Pinpoint the cell where the given text exists, returning its (X, Y) midpoint coordinate. 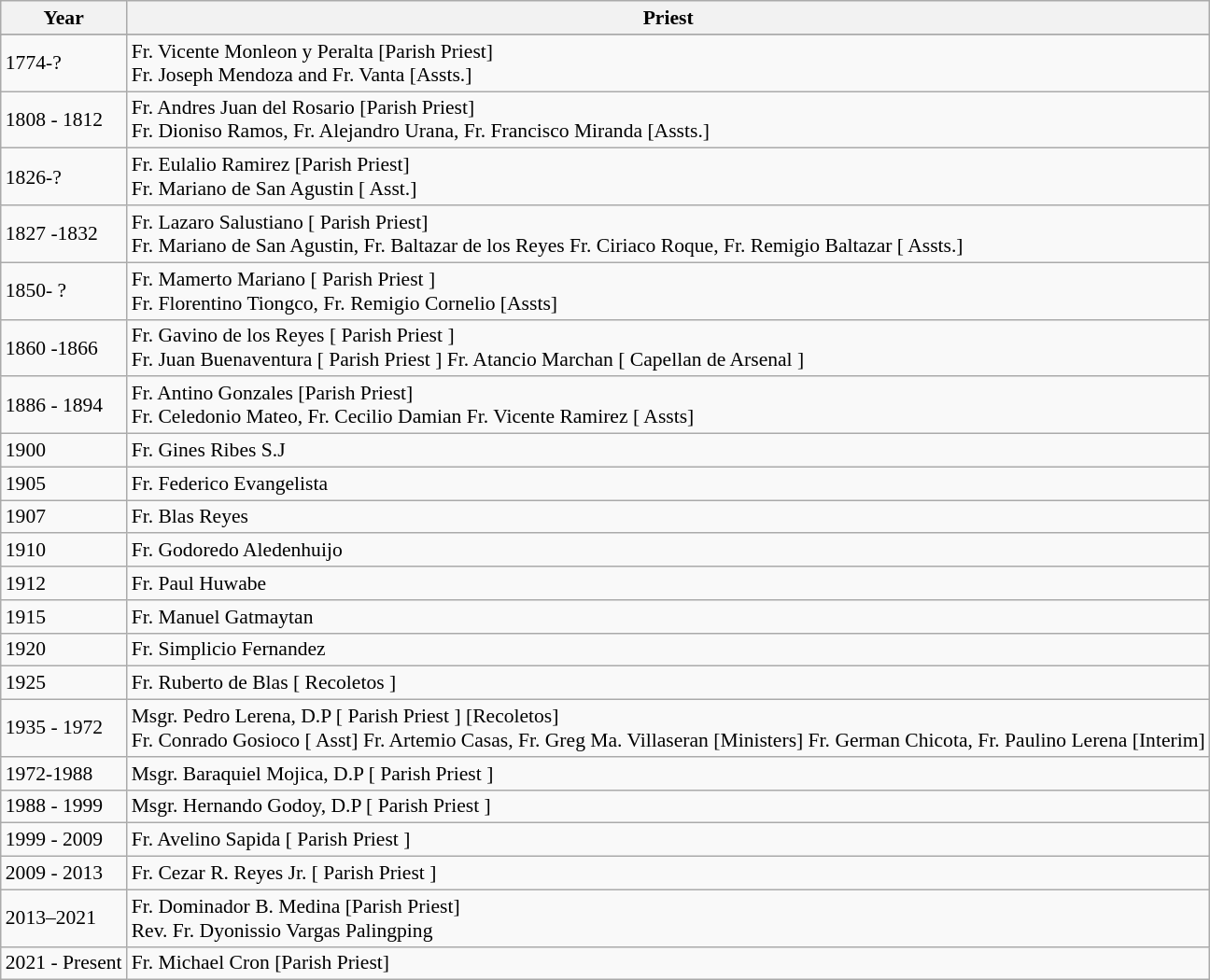
1935 - 1972 (63, 728)
Msgr. Hernando Godoy, D.P [ Parish Priest ] (668, 806)
2021 - Present (63, 963)
Fr. Dominador B. Medina [Parish Priest]Rev. Fr. Dyonissio Vargas Palingping (668, 918)
Msgr. Baraquiel Mojica, D.P [ Parish Priest ] (668, 774)
1999 - 2009 (63, 840)
1920 (63, 650)
Fr. Paul Huwabe (668, 583)
2009 - 2013 (63, 874)
1915 (63, 617)
1774-? (63, 63)
Priest (668, 18)
Fr. Avelino Sapida [ Parish Priest ] (668, 840)
1907 (63, 517)
1912 (63, 583)
1850- ? (63, 291)
1827 -1832 (63, 233)
Fr. Gavino de los Reyes [ Parish Priest ]Fr. Juan Buenaventura [ Parish Priest ] Fr. Atancio Marchan [ Capellan de Arsenal ] (668, 347)
1826-? (63, 177)
Fr. Godoredo Aledenhuijo (668, 551)
1925 (63, 683)
Fr. Lazaro Salustiano [ Parish Priest]Fr. Mariano de San Agustin, Fr. Baltazar de los Reyes Fr. Ciriaco Roque, Fr. Remigio Baltazar [ Assts.] (668, 233)
Fr. Simplicio Fernandez (668, 650)
2013–2021 (63, 918)
Fr. Michael Cron [Parish Priest] (668, 963)
Fr. Vicente Monleon y Peralta [Parish Priest]Fr. Joseph Mendoza and Fr. Vanta [Assts.] (668, 63)
Fr. Cezar R. Reyes Jr. [ Parish Priest ] (668, 874)
Year (63, 18)
Fr. Eulalio Ramirez [Parish Priest]Fr. Mariano de San Agustin [ Asst.] (668, 177)
Fr. Andres Juan del Rosario [Parish Priest]Fr. Dioniso Ramos, Fr. Alejandro Urana, Fr. Francisco Miranda [Assts.] (668, 119)
Fr. Antino Gonzales [Parish Priest]Fr. Celedonio Mateo, Fr. Cecilio Damian Fr. Vicente Ramirez [ Assts] (668, 405)
Fr. Ruberto de Blas [ Recoletos ] (668, 683)
1860 -1866 (63, 347)
1886 - 1894 (63, 405)
Fr. Manuel Gatmaytan (668, 617)
1905 (63, 483)
1900 (63, 451)
Fr. Gines Ribes S.J (668, 451)
Fr. Mamerto Mariano [ Parish Priest ]Fr. Florentino Tiongco, Fr. Remigio Cornelio [Assts] (668, 291)
1808 - 1812 (63, 119)
1988 - 1999 (63, 806)
1910 (63, 551)
Fr. Federico Evangelista (668, 483)
1972-1988 (63, 774)
Fr. Blas Reyes (668, 517)
